Find where the given text appears and provide that cell's center as [X, Y] coordinate. 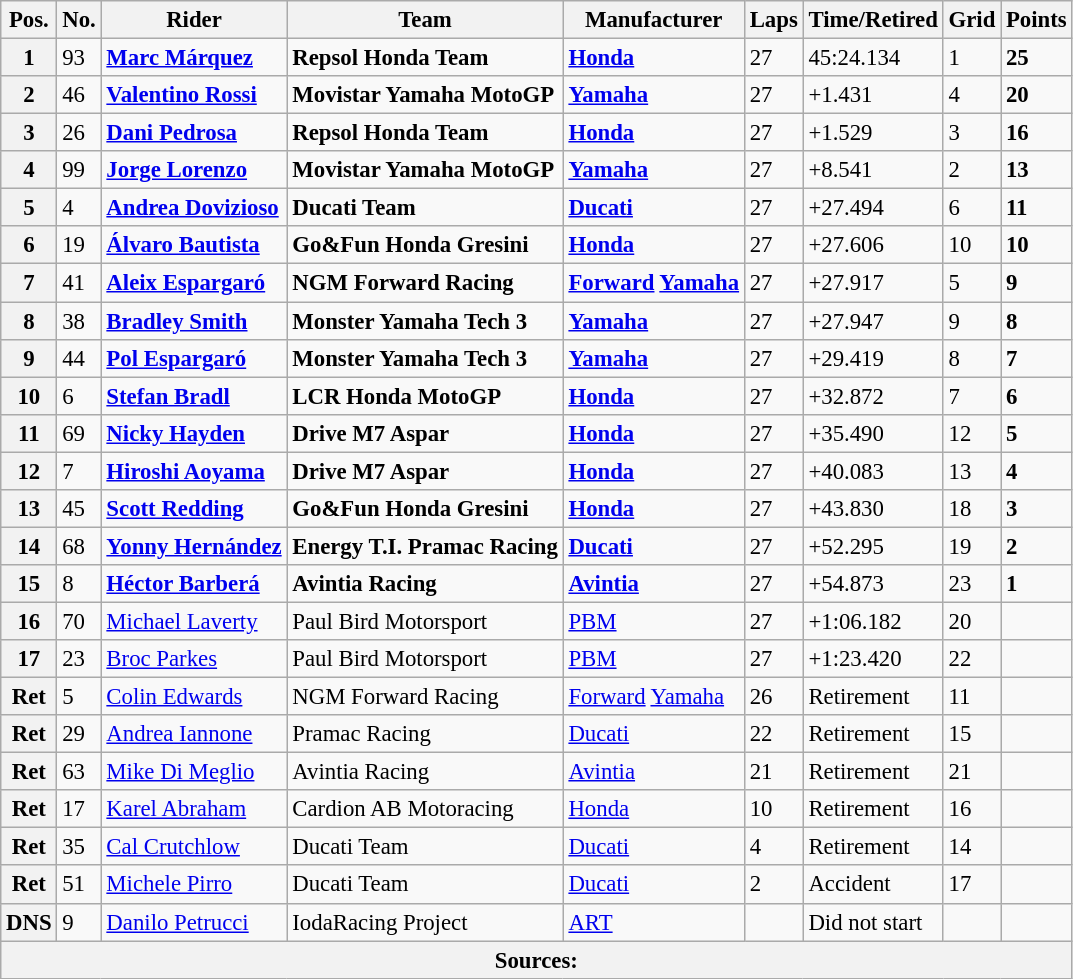
Colin Edwards [194, 697]
38 [79, 321]
Aleix Espargaró [194, 283]
Manufacturer [654, 20]
+40.083 [873, 471]
Mike Di Meglio [194, 772]
+8.541 [873, 170]
+1.529 [873, 133]
Grid [972, 20]
+43.830 [873, 509]
93 [79, 58]
Karel Abraham [194, 809]
46 [79, 95]
25 [1036, 58]
44 [79, 358]
LCR Honda MotoGP [425, 396]
Time/Retired [873, 20]
Broc Parkes [194, 659]
+27.494 [873, 208]
No. [79, 20]
Energy T.I. Pramac Racing [425, 546]
ART [654, 922]
+29.419 [873, 358]
Accident [873, 885]
51 [79, 885]
Pol Espargaró [194, 358]
Andrea Dovizioso [194, 208]
+27.606 [873, 245]
Dani Pedrosa [194, 133]
+1:23.420 [873, 659]
DNS [29, 922]
Scott Redding [194, 509]
45 [79, 509]
63 [79, 772]
Marc Márquez [194, 58]
Team [425, 20]
Pramac Racing [425, 734]
Danilo Petrucci [194, 922]
29 [79, 734]
Michele Pirro [194, 885]
Álvaro Bautista [194, 245]
Rider [194, 20]
+1.431 [873, 95]
+1:06.182 [873, 621]
Hiroshi Aoyama [194, 471]
Cal Crutchlow [194, 847]
69 [79, 433]
99 [79, 170]
IodaRacing Project [425, 922]
Bradley Smith [194, 321]
+27.917 [873, 283]
Jorge Lorenzo [194, 170]
45:24.134 [873, 58]
70 [79, 621]
Héctor Barberá [194, 584]
+54.873 [873, 584]
35 [79, 847]
Stefan Bradl [194, 396]
+52.295 [873, 546]
Michael Laverty [194, 621]
Did not start [873, 922]
+35.490 [873, 433]
Sources: [536, 960]
Valentino Rossi [194, 95]
Pos. [29, 20]
Yonny Hernández [194, 546]
Cardion AB Motoracing [425, 809]
Andrea Iannone [194, 734]
68 [79, 546]
41 [79, 283]
+32.872 [873, 396]
+27.947 [873, 321]
Points [1036, 20]
Laps [774, 20]
18 [972, 509]
Nicky Hayden [194, 433]
